Detect which cell encompasses the target text, then output its (x, y) center coordinate. 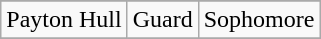
Guard (162, 20)
Payton Hull (64, 20)
Sophomore (259, 20)
